Identify which cell holds the provided text, then report its [x, y] central coordinate. 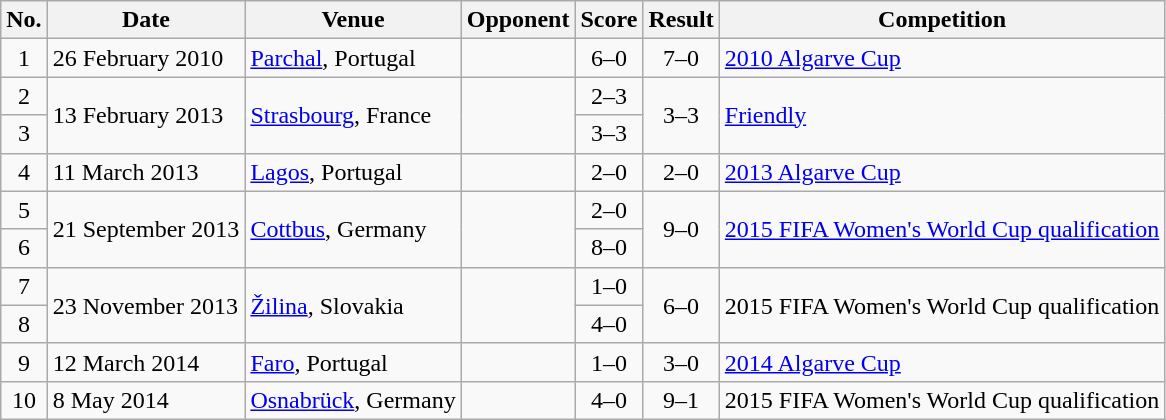
Cottbus, Germany [353, 229]
Result [681, 20]
4 [24, 172]
26 February 2010 [146, 58]
11 March 2013 [146, 172]
2 [24, 96]
2010 Algarve Cup [942, 58]
12 March 2014 [146, 362]
10 [24, 400]
Faro, Portugal [353, 362]
3 [24, 134]
8 [24, 324]
9–0 [681, 229]
2014 Algarve Cup [942, 362]
Venue [353, 20]
9–1 [681, 400]
9 [24, 362]
Osnabrück, Germany [353, 400]
8 May 2014 [146, 400]
Žilina, Slovakia [353, 305]
Competition [942, 20]
Opponent [518, 20]
Date [146, 20]
8–0 [609, 248]
5 [24, 210]
Strasbourg, France [353, 115]
21 September 2013 [146, 229]
Friendly [942, 115]
1 [24, 58]
7 [24, 286]
No. [24, 20]
2–3 [609, 96]
6 [24, 248]
Parchal, Portugal [353, 58]
Score [609, 20]
3–0 [681, 362]
13 February 2013 [146, 115]
23 November 2013 [146, 305]
2013 Algarve Cup [942, 172]
Lagos, Portugal [353, 172]
7–0 [681, 58]
